Search for the cell housing the specified text and yield its [X, Y] center coordinate. 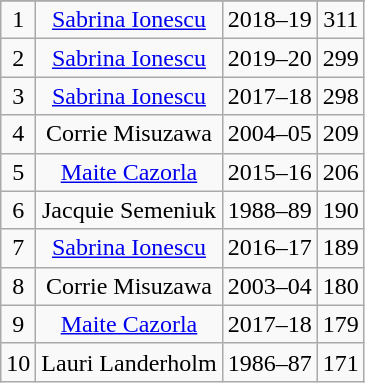
179 [340, 324]
298 [340, 96]
10 [18, 362]
1986–87 [270, 362]
3 [18, 96]
2018–19 [270, 20]
180 [340, 286]
5 [18, 172]
189 [340, 248]
6 [18, 210]
1 [18, 20]
299 [340, 58]
1988–89 [270, 210]
7 [18, 248]
206 [340, 172]
Jacquie Semeniuk [129, 210]
Lauri Landerholm [129, 362]
2 [18, 58]
171 [340, 362]
2019–20 [270, 58]
2015–16 [270, 172]
2016–17 [270, 248]
311 [340, 20]
4 [18, 134]
9 [18, 324]
2004–05 [270, 134]
8 [18, 286]
2003–04 [270, 286]
209 [340, 134]
190 [340, 210]
